Capture the cell that displays the provided text and extract its (x, y) central coordinate. 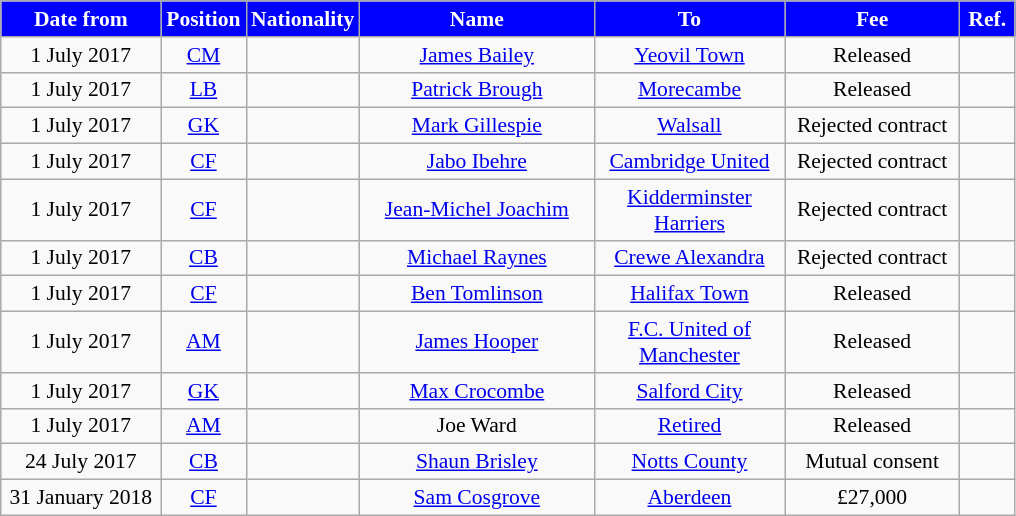
Notts County (689, 462)
Jabo Ibehre (476, 162)
Mark Gillespie (476, 126)
Max Crocombe (476, 391)
Patrick Brough (476, 90)
Ref. (988, 19)
Joe Ward (476, 426)
To (689, 19)
Position (204, 19)
24 July 2017 (81, 462)
Shaun Brisley (476, 462)
£27,000 (872, 498)
Nationality (302, 19)
Crewe Alexandra (689, 258)
Aberdeen (689, 498)
31 January 2018 (81, 498)
CM (204, 55)
Ben Tomlinson (476, 294)
Salford City (689, 391)
Jean-Michel Joachim (476, 210)
Retired (689, 426)
Yeovil Town (689, 55)
Fee (872, 19)
Morecambe (689, 90)
Sam Cosgrove (476, 498)
LB (204, 90)
Michael Raynes (476, 258)
Halifax Town (689, 294)
Kidderminster Harriers (689, 210)
Walsall (689, 126)
James Bailey (476, 55)
Date from (81, 19)
Mutual consent (872, 462)
Cambridge United (689, 162)
F.C. United of Manchester (689, 342)
James Hooper (476, 342)
Name (476, 19)
